Detect which cell encompasses the target text, then output its [X, Y] center coordinate. 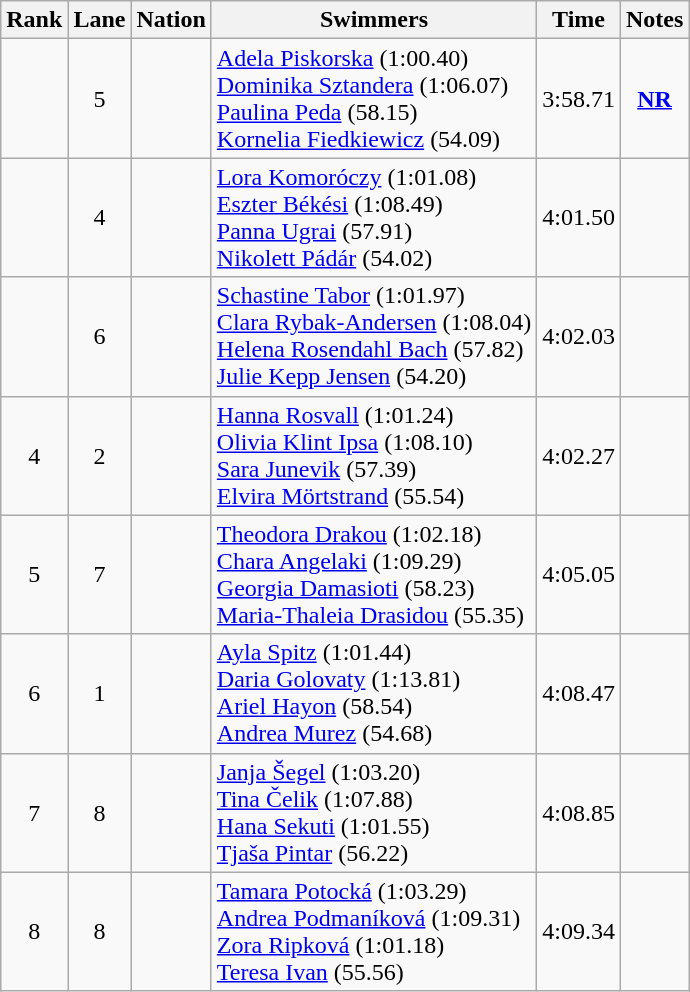
Adela Piskorska (1:00.40)Dominika Sztandera (1:06.07)Paulina Peda (58.15)Kornelia Fiedkiewicz (54.09) [374, 98]
NR [654, 98]
4:01.50 [579, 218]
Notes [654, 20]
Time [579, 20]
4:02.03 [579, 336]
Tamara Potocká (1:03.29)Andrea Podmaníková (1:09.31)Zora Ripková (1:01.18)Teresa Ivan (55.56) [374, 932]
Swimmers [374, 20]
Schastine Tabor (1:01.97)Clara Rybak-Andersen (1:08.04)Helena Rosendahl Bach (57.82)Julie Kepp Jensen (54.20) [374, 336]
Lora Komoróczy (1:01.08)Eszter Békési (1:08.49)Panna Ugrai (57.91)Nikolett Pádár (54.02) [374, 218]
2 [100, 456]
Lane [100, 20]
4:02.27 [579, 456]
Hanna Rosvall (1:01.24)Olivia Klint Ipsa (1:08.10)Sara Junevik (57.39)Elvira Mörtstrand (55.54) [374, 456]
4:08.85 [579, 812]
4:08.47 [579, 694]
4:09.34 [579, 932]
Rank [34, 20]
Nation [171, 20]
3:58.71 [579, 98]
Janja Šegel (1:03.20)Tina Čelik (1:07.88)Hana Sekuti (1:01.55)Tjaša Pintar (56.22) [374, 812]
Theodora Drakou (1:02.18)Chara Angelaki (1:09.29)Georgia Damasioti (58.23)Maria-Thaleia Drasidou (55.35) [374, 574]
Ayla Spitz (1:01.44)Daria Golovaty (1:13.81)Ariel Hayon (58.54)Andrea Murez (54.68) [374, 694]
1 [100, 694]
4:05.05 [579, 574]
